Search for the cell housing the specified text and yield its [X, Y] center coordinate. 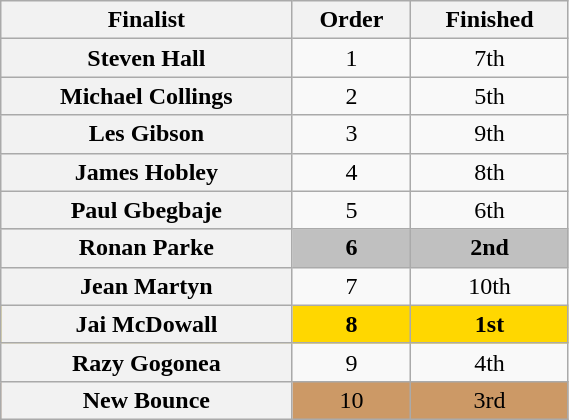
3 [352, 134]
Michael Collings [146, 96]
Ronan Parke [146, 248]
9th [490, 134]
7 [352, 286]
Finished [490, 20]
10 [352, 400]
Finalist [146, 20]
5 [352, 210]
10th [490, 286]
Steven Hall [146, 58]
Order [352, 20]
Jai McDowall [146, 324]
Razy Gogonea [146, 362]
1st [490, 324]
6 [352, 248]
7th [490, 58]
5th [490, 96]
Paul Gbegbaje [146, 210]
4 [352, 172]
2 [352, 96]
6th [490, 210]
3rd [490, 400]
2nd [490, 248]
Les Gibson [146, 134]
4th [490, 362]
8 [352, 324]
8th [490, 172]
9 [352, 362]
Jean Martyn [146, 286]
New Bounce [146, 400]
James Hobley [146, 172]
1 [352, 58]
